Capture the cell that displays the provided text and extract its (X, Y) central coordinate. 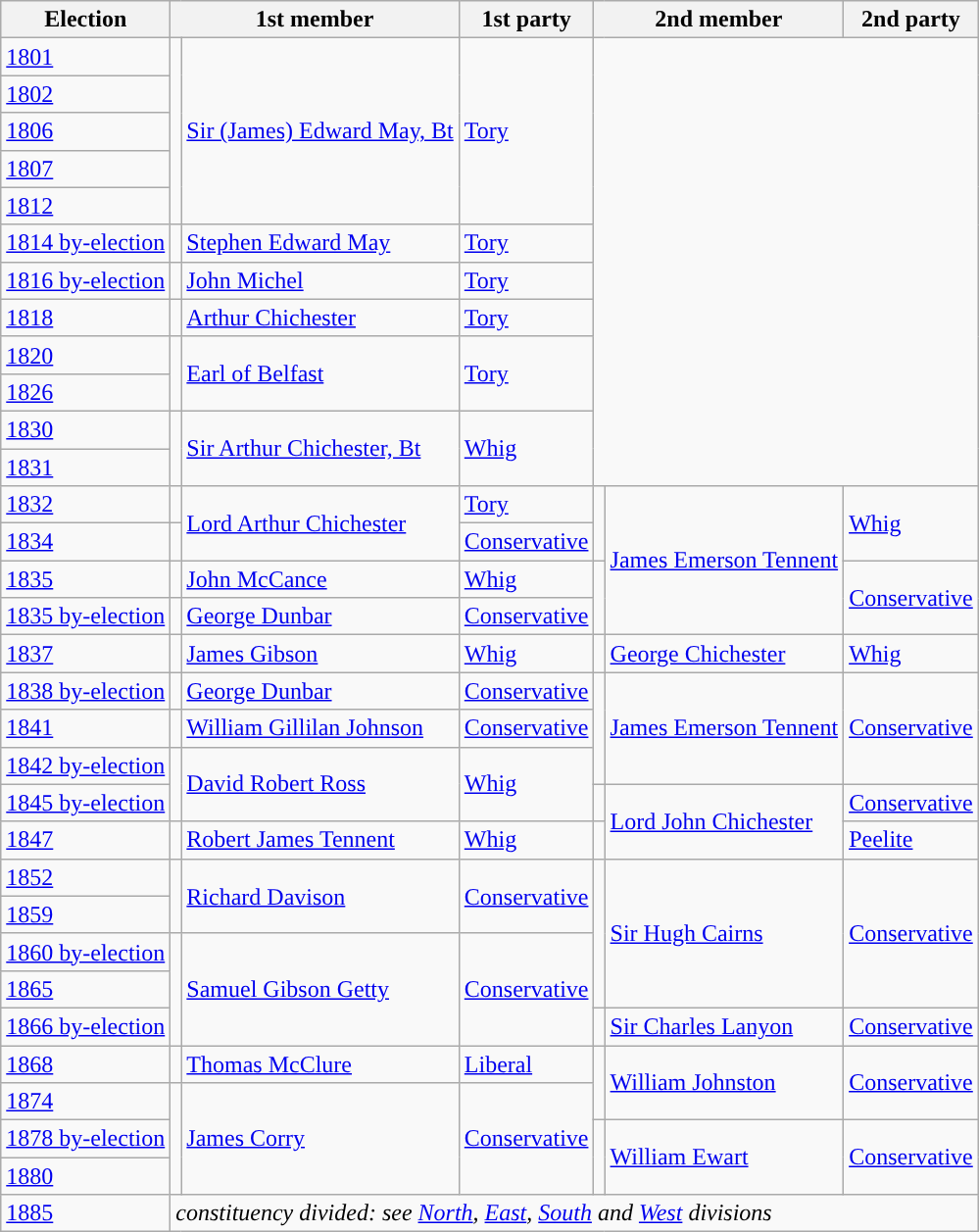
Sir Arthur Chichester, Bt (319, 448)
1820 (86, 355)
Sir Hugh Cairns (724, 933)
1802 (86, 94)
constituency divided: see North, East, South and West divisions (574, 1213)
Stephen Edward May (319, 243)
1868 (86, 1063)
1852 (86, 877)
1814 by-election (86, 243)
1878 by-election (86, 1139)
Election (86, 20)
George Chichester (724, 654)
Arthur Chichester (319, 318)
William Johnston (724, 1082)
1832 (86, 505)
1807 (86, 169)
1806 (86, 131)
1st party (526, 20)
Lord Arthur Chichester (319, 523)
1834 (86, 542)
1874 (86, 1102)
Sir (James) Edward May, Bt (319, 131)
Sir Charles Lanyon (724, 1026)
1826 (86, 392)
James Gibson (319, 654)
1835 (86, 579)
Earl of Belfast (319, 373)
1801 (86, 57)
1860 by-election (86, 952)
Robert James Tennent (319, 840)
2nd member (719, 20)
John Michel (319, 280)
1st member (316, 20)
1812 (86, 206)
William Gillilan Johnson (319, 728)
Liberal (526, 1063)
1880 (86, 1176)
1847 (86, 840)
William Ewart (724, 1158)
1845 by-election (86, 803)
1816 by-election (86, 280)
James Corry (319, 1139)
David Robert Ross (319, 784)
1818 (86, 318)
1841 (86, 728)
1831 (86, 468)
Lord John Chichester (724, 821)
1865 (86, 989)
John McCance (319, 579)
Richard Davison (319, 896)
1838 by-election (86, 691)
1859 (86, 914)
1830 (86, 429)
1866 by-election (86, 1026)
Samuel Gibson Getty (319, 989)
1837 (86, 654)
Peelite (911, 840)
2nd party (911, 20)
1885 (86, 1213)
Thomas McClure (319, 1063)
1835 by-election (86, 616)
1842 by-election (86, 765)
